Detect which cell encompasses the target text, then output its [X, Y] center coordinate. 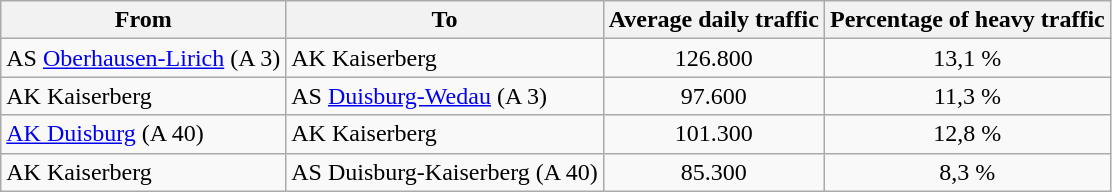
To [444, 20]
126.800 [714, 58]
AS Duisburg-Kaiserberg (A 40) [444, 172]
101.300 [714, 134]
85.300 [714, 172]
AS Duisburg-Wedau (A 3) [444, 96]
AS Oberhausen-Lirich (A 3) [144, 58]
12,8 % [967, 134]
Percentage of heavy traffic [967, 20]
From [144, 20]
97.600 [714, 96]
13,1 % [967, 58]
AK Duisburg (A 40) [144, 134]
8,3 % [967, 172]
11,3 % [967, 96]
Average daily traffic [714, 20]
